For the text-containing cell, return its midpoint in (X, Y) coordinate format. 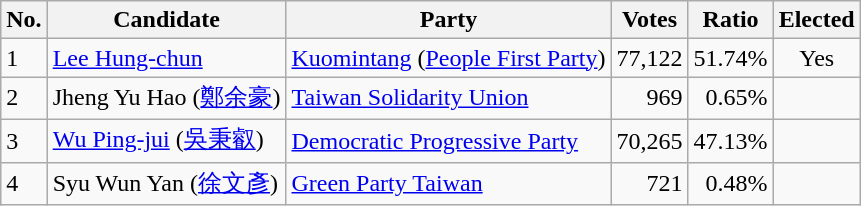
Votes (650, 20)
969 (650, 98)
70,265 (650, 140)
Party (448, 20)
Democratic Progressive Party (448, 140)
0.48% (730, 184)
Elected (816, 20)
Green Party Taiwan (448, 184)
1 (24, 58)
Candidate (166, 20)
3 (24, 140)
No. (24, 20)
Lee Hung-chun (166, 58)
47.13% (730, 140)
Kuomintang (People First Party) (448, 58)
77,122 (650, 58)
Jheng Yu Hao (鄭余豪) (166, 98)
0.65% (730, 98)
Taiwan Solidarity Union (448, 98)
Ratio (730, 20)
Yes (816, 58)
4 (24, 184)
721 (650, 184)
Wu Ping-jui (吳秉叡) (166, 140)
Syu Wun Yan (徐文彥) (166, 184)
2 (24, 98)
51.74% (730, 58)
